Pinpoint the cell where the given text exists, returning its (X, Y) midpoint coordinate. 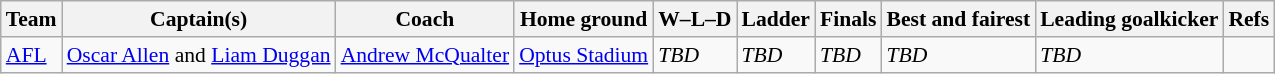
W–L–D (694, 19)
Andrew McQualter (426, 55)
Finals (848, 19)
Team (32, 19)
Optus Stadium (584, 55)
Ladder (775, 19)
Oscar Allen and Liam Duggan (199, 55)
AFL (32, 55)
Coach (426, 19)
Leading goalkicker (1129, 19)
Home ground (584, 19)
Refs (1248, 19)
Best and fairest (959, 19)
Captain(s) (199, 19)
